Detect which cell encompasses the target text, then output its [x, y] center coordinate. 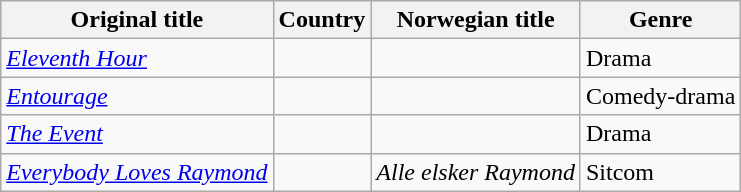
The Event [137, 134]
Entourage [137, 96]
Alle elsker Raymond [476, 172]
Genre [660, 20]
Sitcom [660, 172]
Everybody Loves Raymond [137, 172]
Original title [137, 20]
Comedy-drama [660, 96]
Norwegian title [476, 20]
Country [322, 20]
Eleventh Hour [137, 58]
